For the text-containing cell, return its midpoint in (x, y) coordinate format. 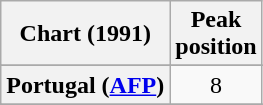
Chart (1991) (86, 34)
Peakposition (216, 34)
Portugal (AFP) (86, 85)
8 (216, 85)
